Output the [X, Y] coordinate of the center of the cell containing the given text.  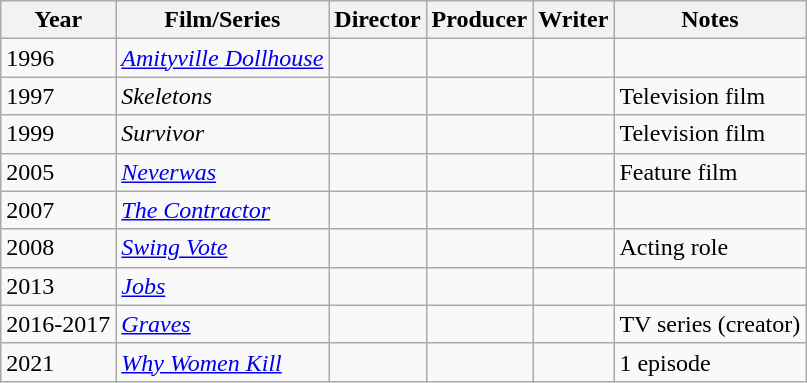
Producer [480, 20]
Feature film [710, 172]
Notes [710, 20]
2016-2017 [58, 324]
Neverwas [222, 172]
The Contractor [222, 210]
Skeletons [222, 96]
Graves [222, 324]
Writer [574, 20]
1999 [58, 134]
2013 [58, 286]
Year [58, 20]
Survivor [222, 134]
TV series (creator) [710, 324]
Amityville Dollhouse [222, 58]
1 episode [710, 362]
1997 [58, 96]
Jobs [222, 286]
Why Women Kill [222, 362]
Acting role [710, 248]
2007 [58, 210]
Film/Series [222, 20]
2021 [58, 362]
Director [378, 20]
1996 [58, 58]
2005 [58, 172]
Swing Vote [222, 248]
2008 [58, 248]
